Detect which cell encompasses the target text, then output its [x, y] center coordinate. 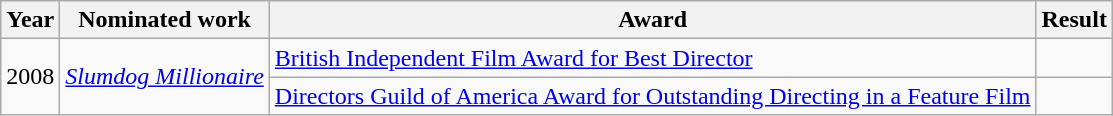
British Independent Film Award for Best Director [652, 58]
Directors Guild of America Award for Outstanding Directing in a Feature Film [652, 96]
Award [652, 20]
Year [30, 20]
Result [1074, 20]
Slumdog Millionaire [165, 77]
Nominated work [165, 20]
2008 [30, 77]
